Locate the cell with the specified text and output its [x, y] center coordinate. 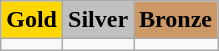
Silver [98, 20]
Bronze [176, 20]
Gold [32, 20]
